Locate the cell with the specified text and output its (X, Y) center coordinate. 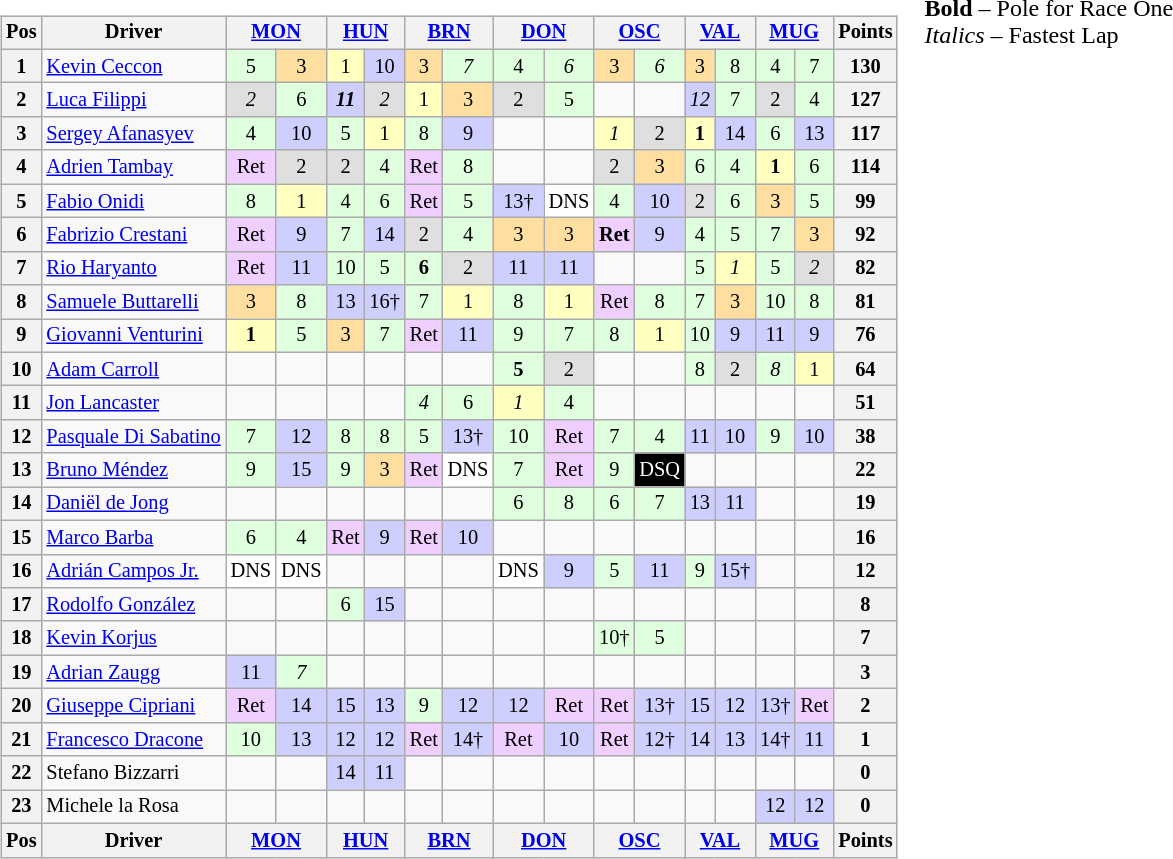
10† (614, 638)
DSQ (659, 470)
12† (659, 739)
117 (865, 134)
Adam Carroll (133, 369)
82 (865, 268)
16† (385, 302)
Adrien Tambay (133, 167)
17 (21, 605)
18 (21, 638)
Samuele Buttarelli (133, 302)
Luca Filippi (133, 100)
130 (865, 66)
92 (865, 235)
Jon Lancaster (133, 403)
99 (865, 201)
Fabrizio Crestani (133, 235)
Daniël de Jong (133, 504)
114 (865, 167)
Bruno Méndez (133, 470)
Rio Haryanto (133, 268)
Francesco Dracone (133, 739)
Fabio Onidi (133, 201)
Kevin Korjus (133, 638)
Rodolfo González (133, 605)
21 (21, 739)
Giuseppe Cipriani (133, 706)
Adrián Campos Jr. (133, 571)
Giovanni Venturini (133, 336)
Sergey Afanasyev (133, 134)
Pasquale Di Sabatino (133, 437)
76 (865, 336)
20 (21, 706)
Kevin Ceccon (133, 66)
81 (865, 302)
Stefano Bizzarri (133, 773)
38 (865, 437)
15† (735, 571)
Adrian Zaugg (133, 672)
127 (865, 100)
Michele la Rosa (133, 807)
Marco Barba (133, 537)
51 (865, 403)
64 (865, 369)
23 (21, 807)
